Locate the cell with the specified text and output its [X, Y] center coordinate. 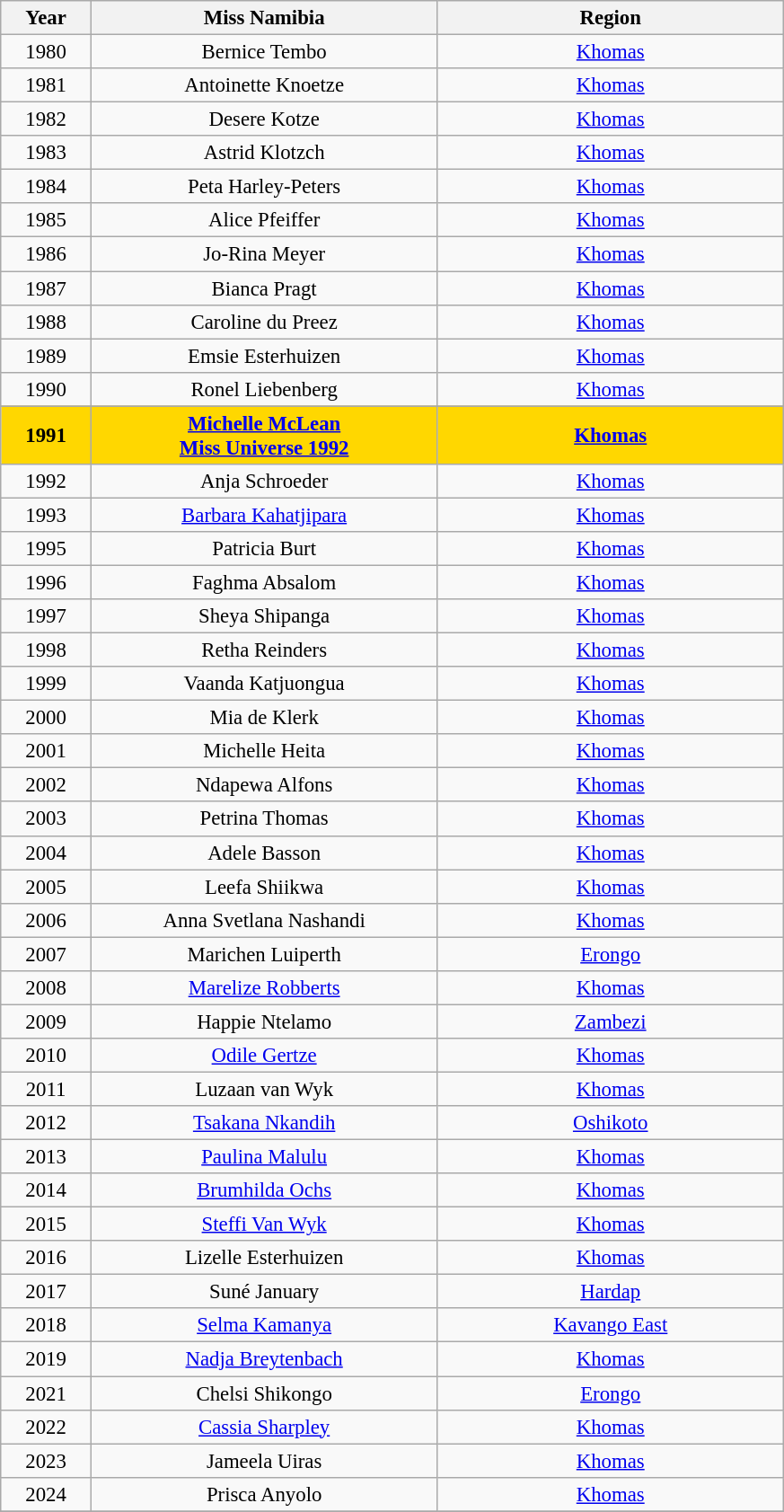
Sheya Shipanga [264, 616]
2011 [47, 1089]
Paulina Malulu [264, 1157]
Ndapewa Alfons [264, 785]
2012 [47, 1123]
Bernice Tembo [264, 52]
Patricia Burt [264, 549]
Vaanda Katjuongua [264, 684]
Michelle Heita [264, 751]
Tsakana Nkandih [264, 1123]
2003 [47, 819]
2013 [47, 1157]
Marichen Luiperth [264, 954]
Happie Ntelamo [264, 1021]
Caroline du Preez [264, 322]
Jameela Uiras [264, 1461]
Retha Reinders [264, 650]
Selma Kamanya [264, 1325]
Adele Basson [264, 853]
Mia de Klerk [264, 718]
2018 [47, 1325]
1989 [47, 356]
2005 [47, 887]
Astrid Klotzch [264, 153]
Peta Harley-Peters [264, 187]
Faghma Absalom [264, 582]
Zambezi [611, 1021]
Miss Namibia [264, 18]
Prisca Anyolo [264, 1494]
Odile Gertze [264, 1056]
1982 [47, 119]
1991 [47, 435]
1983 [47, 153]
Anja Schroeder [264, 482]
Lizelle Esterhuizen [264, 1258]
Nadja Breytenbach [264, 1359]
Region [611, 18]
1985 [47, 220]
2021 [47, 1393]
Alice Pfeiffer [264, 220]
2007 [47, 954]
Suné January [264, 1292]
1999 [47, 684]
2017 [47, 1292]
2016 [47, 1258]
Marelize Robberts [264, 988]
Emsie Esterhuizen [264, 356]
Year [47, 18]
Ronel Liebenberg [264, 389]
Petrina Thomas [264, 819]
1995 [47, 549]
Hardap [611, 1292]
1996 [47, 582]
Antoinette Knoetze [264, 85]
1997 [47, 616]
Luzaan van Wyk [264, 1089]
1990 [47, 389]
2024 [47, 1494]
Desere Kotze [264, 119]
1993 [47, 515]
1998 [47, 650]
2014 [47, 1190]
2009 [47, 1021]
2008 [47, 988]
Oshikoto [611, 1123]
2010 [47, 1056]
1992 [47, 482]
Barbara Kahatjipara [264, 515]
2004 [47, 853]
1987 [47, 288]
Bianca Pragt [264, 288]
2000 [47, 718]
Jo-Rina Meyer [264, 254]
2019 [47, 1359]
1986 [47, 254]
Brumhilda Ochs [264, 1190]
1988 [47, 322]
Michelle McLeanMiss Universe 1992 [264, 435]
2022 [47, 1427]
2006 [47, 920]
Anna Svetlana Nashandi [264, 920]
Kavango East [611, 1325]
1980 [47, 52]
2023 [47, 1461]
2002 [47, 785]
Steffi Van Wyk [264, 1225]
2001 [47, 751]
1984 [47, 187]
Cassia Sharpley [264, 1427]
Chelsi Shikongo [264, 1393]
Leefa Shiikwa [264, 887]
2015 [47, 1225]
1981 [47, 85]
